Search for the cell housing the specified text and yield its [x, y] center coordinate. 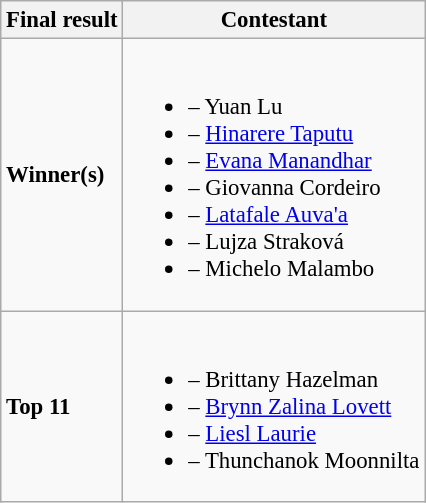
Winner(s) [62, 175]
– Brittany Hazelman – Brynn Zalina Lovett – Liesl Laurie – Thunchanok Moonnilta [274, 406]
Final result [62, 20]
– Yuan Lu – Hinarere Taputu – Evana Manandhar – Giovanna Cordeiro – Latafale Auva'a – Lujza Straková – Michelo Malambo [274, 175]
Top 11 [62, 406]
Contestant [274, 20]
